Output the (x, y) coordinate of the center of the cell containing the given text.  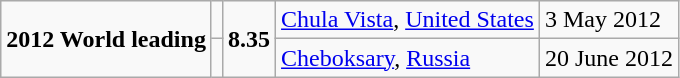
20 June 2012 (608, 58)
2012 World leading (106, 39)
Cheboksary, Russia (408, 58)
Chula Vista, United States (408, 20)
3 May 2012 (608, 20)
8.35 (248, 39)
